Return [x, y] of the center of cell containing provided text 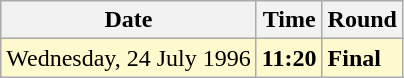
11:20 [289, 58]
Date [129, 20]
Time [289, 20]
Round [362, 20]
Final [362, 58]
Wednesday, 24 July 1996 [129, 58]
